Determine the (x, y) coordinate at the center of the cell enclosing the given text.  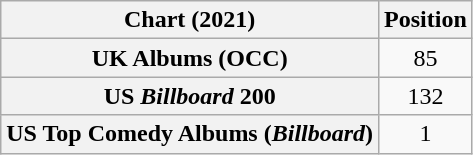
US Billboard 200 (190, 96)
Position (426, 20)
132 (426, 96)
UK Albums (OCC) (190, 58)
85 (426, 58)
1 (426, 134)
US Top Comedy Albums (Billboard) (190, 134)
Chart (2021) (190, 20)
